Scan for the cell matching the given text and deliver its [X, Y] coordinate at center. 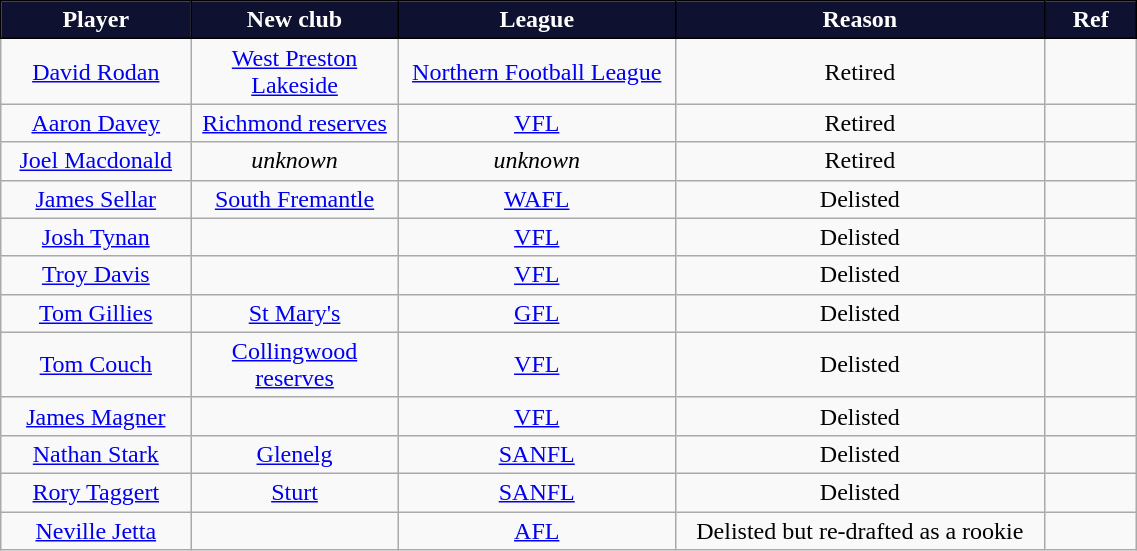
Tom Couch [96, 364]
South Fremantle [294, 199]
Player [96, 20]
Tom Gillies [96, 313]
AFL [536, 531]
Josh Tynan [96, 237]
Delisted but re-drafted as a rookie [860, 531]
Sturt [294, 492]
Rory Taggert [96, 492]
Glenelg [294, 454]
GFL [536, 313]
David Rodan [96, 72]
James Sellar [96, 199]
Joel Macdonald [96, 161]
West Preston Lakeside [294, 72]
St Mary's [294, 313]
Richmond reserves [294, 123]
Troy Davis [96, 275]
Reason [860, 20]
Northern Football League [536, 72]
League [536, 20]
Collingwood reserves [294, 364]
WAFL [536, 199]
Neville Jetta [96, 531]
James Magner [96, 416]
New club [294, 20]
Aaron Davey [96, 123]
Ref [1090, 20]
Nathan Stark [96, 454]
